Output the (x, y) coordinate of the center of the cell containing the given text.  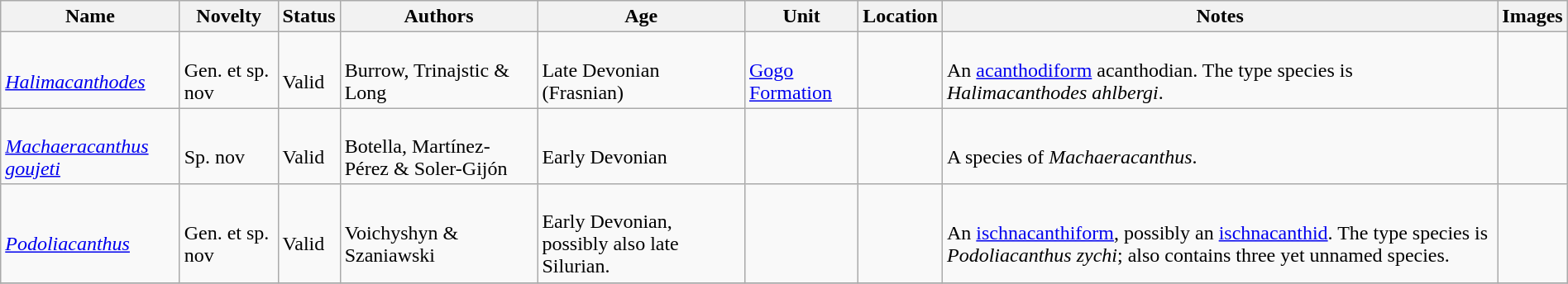
Age (642, 17)
Name (90, 17)
Burrow, Trinajstic & Long (438, 70)
Authors (438, 17)
Voichyshyn & Szaniawski (438, 233)
An ischnacanthiform, possibly an ischnacanthid. The type species is Podoliacanthus zychi; also contains three yet unnamed species. (1219, 233)
Machaeracanthus goujeti (90, 146)
Halimacanthodes (90, 70)
Unit (801, 17)
Botella, Martínez-Pérez & Soler-Gijón (438, 146)
Late Devonian (Frasnian) (642, 70)
Images (1532, 17)
Early Devonian, possibly also late Silurian. (642, 233)
Notes (1219, 17)
Gogo Formation (801, 70)
An acanthodiform acanthodian. The type species is Halimacanthodes ahlbergi. (1219, 70)
Early Devonian (642, 146)
A species of Machaeracanthus. (1219, 146)
Podoliacanthus (90, 233)
Status (309, 17)
Sp. nov (228, 146)
Location (901, 17)
Novelty (228, 17)
